Pinpoint the cell where the given text exists, returning its [x, y] midpoint coordinate. 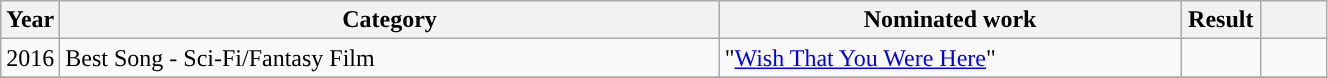
Result [1221, 20]
Category [390, 20]
Best Song - Sci-Fi/Fantasy Film [390, 58]
Year [30, 20]
Nominated work [950, 20]
"Wish That You Were Here" [950, 58]
2016 [30, 58]
